Capture the cell that displays the provided text and extract its (x, y) central coordinate. 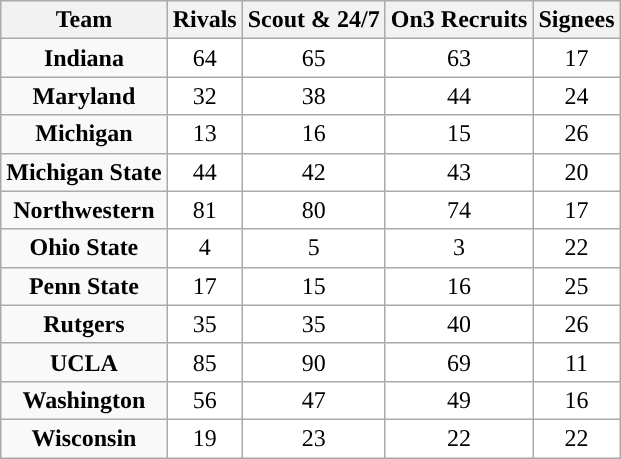
81 (204, 210)
Signees (576, 20)
Rutgers (84, 324)
19 (204, 438)
47 (314, 400)
85 (204, 362)
90 (314, 362)
Scout & 24/7 (314, 20)
Penn State (84, 286)
43 (459, 172)
Team (84, 20)
69 (459, 362)
3 (459, 248)
42 (314, 172)
80 (314, 210)
40 (459, 324)
38 (314, 96)
25 (576, 286)
74 (459, 210)
11 (576, 362)
Michigan (84, 134)
Maryland (84, 96)
13 (204, 134)
Michigan State (84, 172)
23 (314, 438)
32 (204, 96)
64 (204, 58)
UCLA (84, 362)
On3 Recruits (459, 20)
Indiana (84, 58)
24 (576, 96)
49 (459, 400)
Washington (84, 400)
Northwestern (84, 210)
56 (204, 400)
4 (204, 248)
65 (314, 58)
20 (576, 172)
63 (459, 58)
5 (314, 248)
Ohio State (84, 248)
Rivals (204, 20)
Wisconsin (84, 438)
